Detect which cell encompasses the target text, then output its (X, Y) center coordinate. 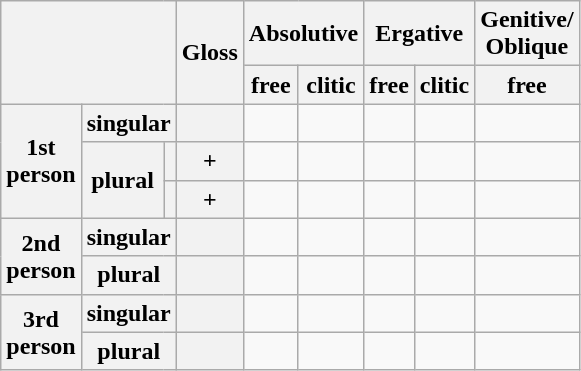
Absolutive (303, 34)
2ndperson (41, 256)
Ergative (420, 34)
3rdperson (41, 332)
Genitive/Oblique (527, 34)
Gloss (210, 52)
1stperson (41, 161)
